Identify which cell holds the provided text, then report its (x, y) central coordinate. 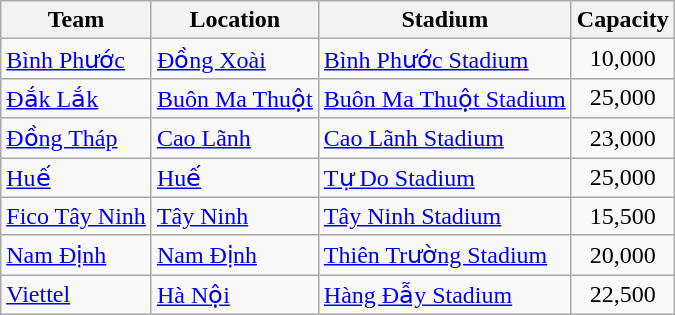
Cao Lãnh (234, 138)
22,500 (622, 295)
Cao Lãnh Stadium (444, 138)
Bình Phước (76, 59)
Đồng Tháp (76, 138)
Đồng Xoài (234, 59)
20,000 (622, 255)
Viettel (76, 295)
Location (234, 20)
Fico Tây Ninh (76, 216)
Buôn Ma Thuột (234, 98)
10,000 (622, 59)
Đắk Lắk (76, 98)
Hàng Đẫy Stadium (444, 295)
Stadium (444, 20)
Hà Nội (234, 295)
Team (76, 20)
Tây Ninh Stadium (444, 216)
Thiên Trường Stadium (444, 255)
23,000 (622, 138)
Tự Do Stadium (444, 178)
Bình Phước Stadium (444, 59)
Capacity (622, 20)
Tây Ninh (234, 216)
Buôn Ma Thuột Stadium (444, 98)
15,500 (622, 216)
